From the cell containing the given text, extract its center point as [x, y] coordinate. 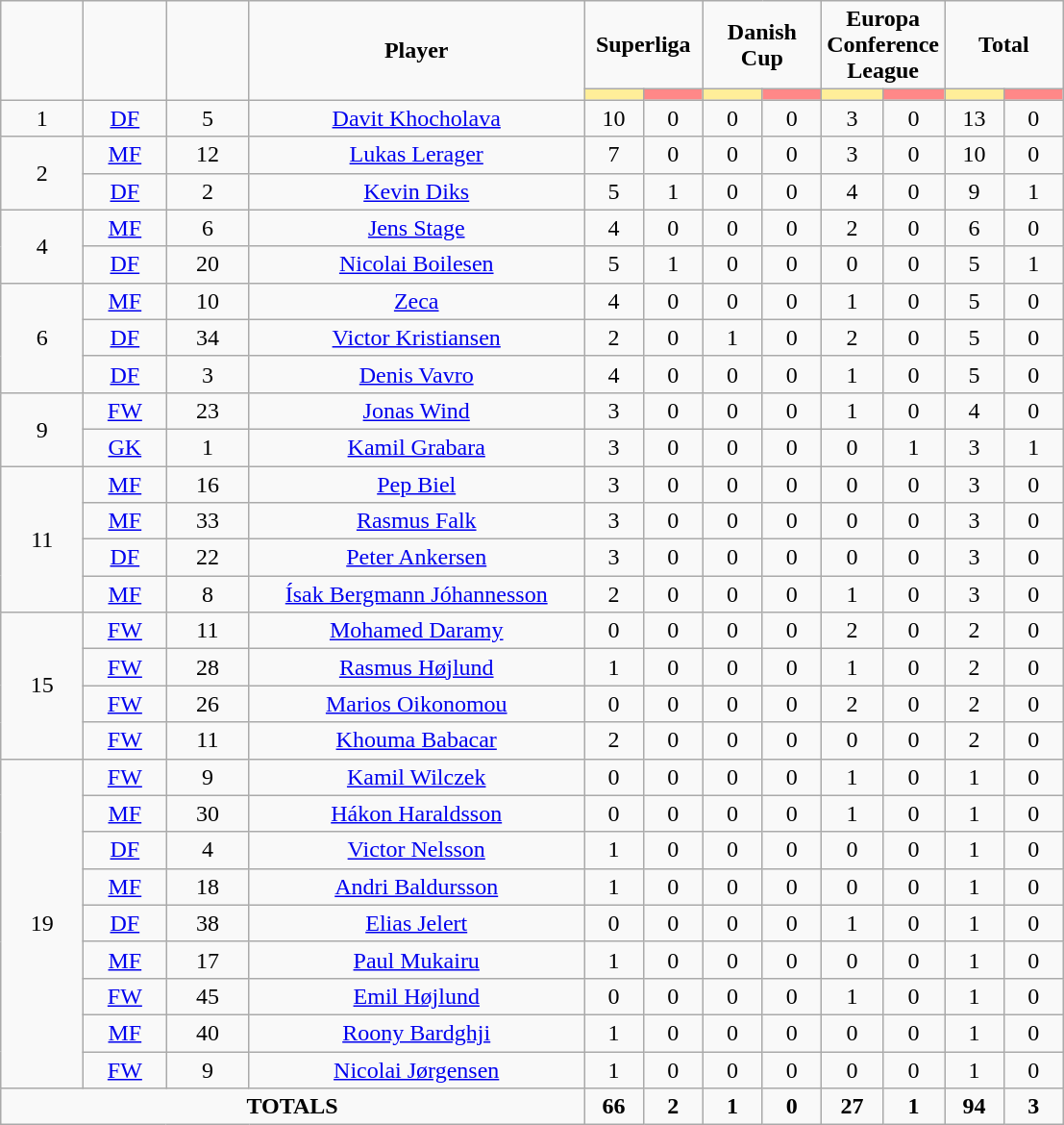
Marios Oikonomou [417, 704]
Victor Nelsson [417, 850]
38 [208, 923]
16 [208, 484]
Emil Højlund [417, 996]
20 [208, 264]
Kevin Diks [417, 191]
Ísak Bergmann Jóhannesson [417, 594]
Pep Biel [417, 484]
Roony Bardghji [417, 1033]
26 [208, 704]
Rasmus Højlund [417, 667]
Davit Khocholava [417, 118]
Kamil Grabara [417, 447]
Paul Mukairu [417, 960]
Peter Ankersen [417, 558]
Elias Jelert [417, 923]
66 [614, 1107]
Zeca [417, 301]
Lukas Lerager [417, 155]
22 [208, 558]
Europa Conference League [883, 45]
40 [208, 1033]
Victor Kristiansen [417, 337]
Rasmus Falk [417, 521]
Danish Cup [762, 45]
15 [42, 686]
19 [42, 923]
33 [208, 521]
Mohamed Daramy [417, 631]
Jonas Wind [417, 411]
Nicolai Boilesen [417, 264]
Nicolai Jørgensen [417, 1070]
34 [208, 337]
23 [208, 411]
Andri Baldursson [417, 887]
18 [208, 887]
Khouma Babacar [417, 740]
Total [1004, 45]
Kamil Wilczek [417, 777]
Hákon Haraldsson [417, 813]
7 [614, 155]
94 [975, 1107]
Superliga [644, 45]
GK [125, 447]
12 [208, 155]
30 [208, 813]
27 [853, 1107]
28 [208, 667]
Denis Vavro [417, 374]
13 [975, 118]
17 [208, 960]
8 [208, 594]
45 [208, 996]
Player [417, 50]
Jens Stage [417, 228]
TOTALS [292, 1107]
